Locate the cell with the specified text and output its (x, y) center coordinate. 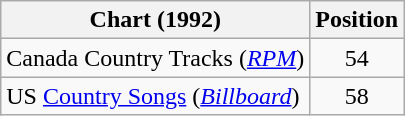
58 (357, 96)
Chart (1992) (156, 20)
Canada Country Tracks (RPM) (156, 58)
Position (357, 20)
US Country Songs (Billboard) (156, 96)
54 (357, 58)
